Scan for the cell matching the given text and deliver its [x, y] coordinate at center. 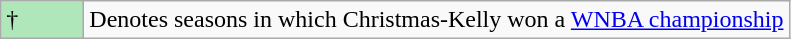
Denotes seasons in which Christmas-Kelly won a WNBA championship [436, 20]
† [42, 20]
